From the cell containing the given text, extract its center point as (X, Y) coordinate. 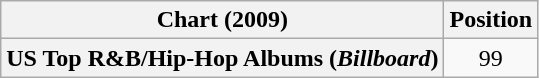
US Top R&B/Hip-Hop Albums (Billboard) (222, 58)
Position (491, 20)
Chart (2009) (222, 20)
99 (491, 58)
